Output the (X, Y) coordinate of the center of the cell containing the given text.  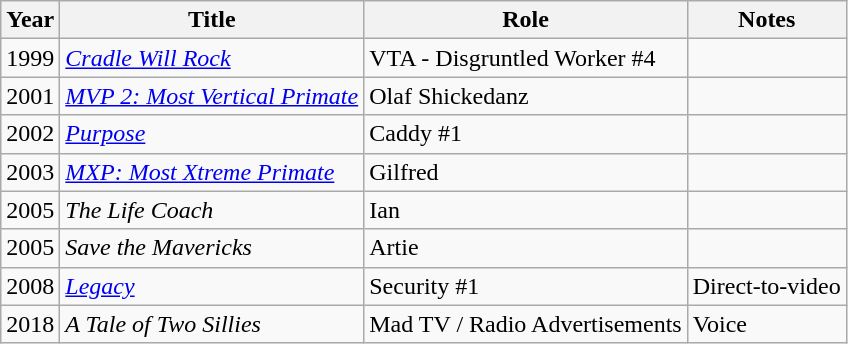
Year (30, 20)
Notes (766, 20)
VTA - Disgruntled Worker #4 (526, 58)
2002 (30, 134)
Title (212, 20)
Voice (766, 324)
Olaf Shickedanz (526, 96)
Artie (526, 248)
2001 (30, 96)
Purpose (212, 134)
MXP: Most Xtreme Primate (212, 172)
MVP 2: Most Vertical Primate (212, 96)
1999 (30, 58)
2018 (30, 324)
Legacy (212, 286)
Mad TV / Radio Advertisements (526, 324)
Caddy #1 (526, 134)
Save the Mavericks (212, 248)
Role (526, 20)
Direct-to-video (766, 286)
Ian (526, 210)
2008 (30, 286)
A Tale of Two Sillies (212, 324)
The Life Coach (212, 210)
Security #1 (526, 286)
Cradle Will Rock (212, 58)
2003 (30, 172)
Gilfred (526, 172)
